Detect which cell encompasses the target text, then output its [X, Y] center coordinate. 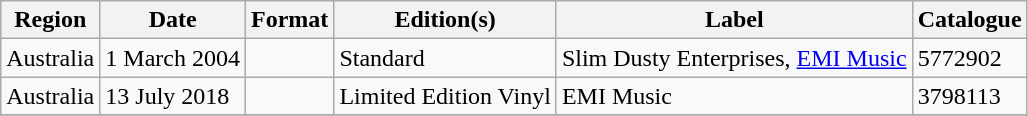
Edition(s) [446, 20]
3798113 [970, 96]
13 July 2018 [173, 96]
Date [173, 20]
Format [290, 20]
Limited Edition Vinyl [446, 96]
Catalogue [970, 20]
Slim Dusty Enterprises, EMI Music [734, 58]
Standard [446, 58]
Label [734, 20]
EMI Music [734, 96]
1 March 2004 [173, 58]
5772902 [970, 58]
Region [50, 20]
